Return (X, Y) of the center of cell containing provided text 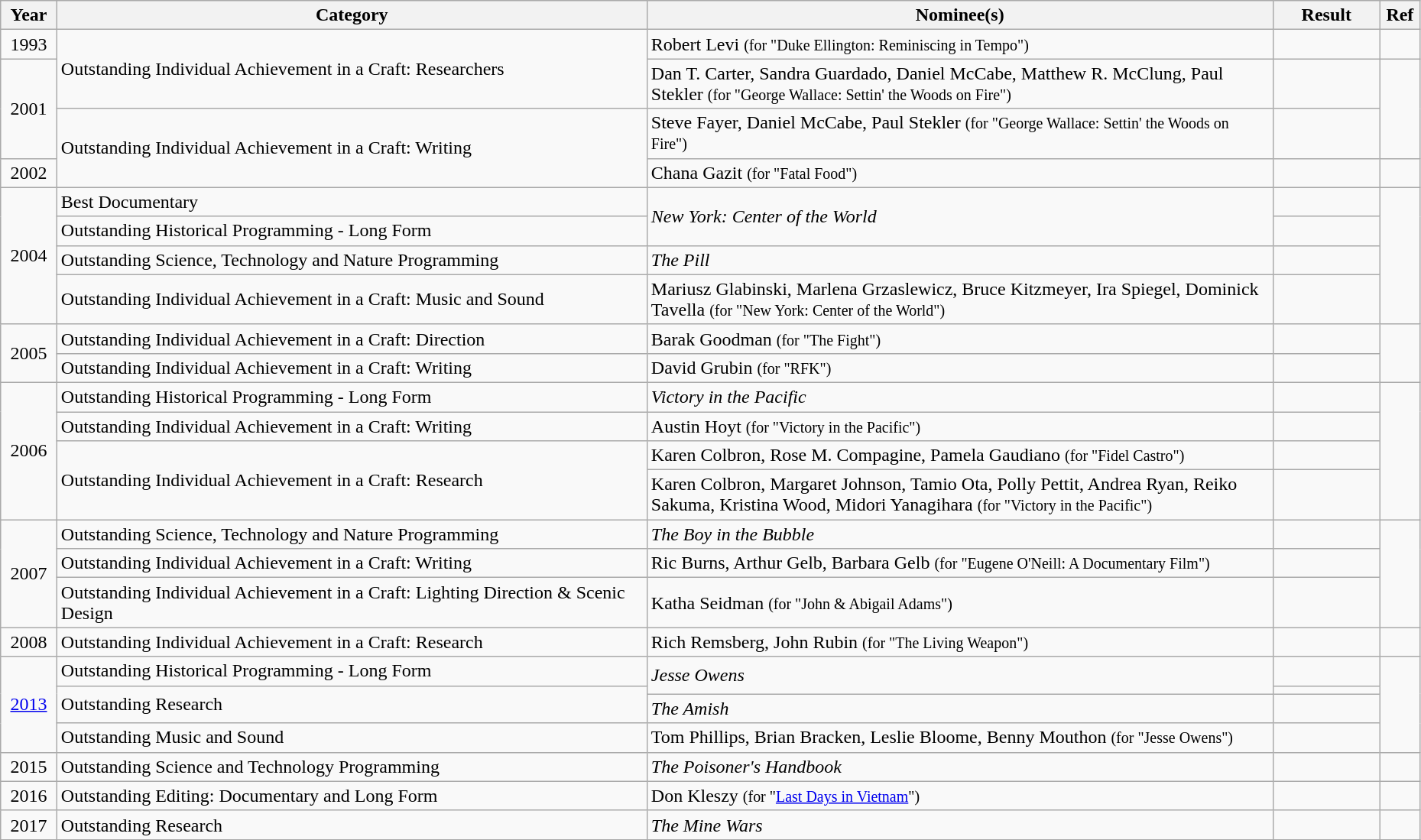
The Poisoner's Handbook (960, 767)
Category (352, 15)
Steve Fayer, Daniel McCabe, Paul Stekler (for "George Wallace: Settin' the Woods on Fire") (960, 133)
The Amish (960, 709)
Victory in the Pacific (960, 397)
Dan T. Carter, Sandra Guardado, Daniel McCabe, Matthew R. McClung, Paul Stekler (for "George Wallace: Settin' the Woods on Fire") (960, 84)
2001 (29, 109)
2008 (29, 642)
Result (1326, 15)
Mariusz Glabinski, Marlena Grzaslewicz, Bruce Kitzmeyer, Ira Spiegel, Dominick Tavella (for "New York: Center of the World") (960, 300)
Ric Burns, Arthur Gelb, Barbara Gelb (for "Eugene O'Neill: A Documentary Film") (960, 563)
Karen Colbron, Rose M. Compagine, Pamela Gaudiano (for "Fidel Castro") (960, 456)
Tom Phillips, Brian Bracken, Leslie Bloome, Benny Mouthon (for "Jesse Owens") (960, 738)
Jesse Owens (960, 676)
Outstanding Individual Achievement in a Craft: Lighting Direction & Scenic Design (352, 602)
2017 (29, 825)
The Boy in the Bubble (960, 534)
Outstanding Music and Sound (352, 738)
2006 (29, 451)
Outstanding Individual Achievement in a Craft: Direction (352, 339)
Best Documentary (352, 202)
Don Kleszy (for "Last Days in Vietnam") (960, 796)
Chana Gazit (for "Fatal Food") (960, 173)
2015 (29, 767)
Nominee(s) (960, 15)
The Mine Wars (960, 825)
1993 (29, 44)
Barak Goodman (for "The Fight") (960, 339)
Ref (1400, 15)
Year (29, 15)
Austin Hoyt (for "Victory in the Pacific") (960, 426)
2016 (29, 796)
2002 (29, 173)
David Grubin (for "RFK") (960, 368)
2013 (29, 705)
Outstanding Individual Achievement in a Craft: Music and Sound (352, 300)
Katha Seidman (for "John & Abigail Adams") (960, 602)
New York: Center of the World (960, 216)
2004 (29, 255)
Robert Levi (for "Duke Ellington: Reminiscing in Tempo") (960, 44)
Karen Colbron, Margaret Johnson, Tamio Ota, Polly Pettit, Andrea Ryan, Reiko Sakuma, Kristina Wood, Midori Yanagihara (for "Victory in the Pacific") (960, 495)
Rich Remsberg, John Rubin (for "The Living Weapon") (960, 642)
Outstanding Individual Achievement in a Craft: Researchers (352, 69)
Outstanding Editing: Documentary and Long Form (352, 796)
2005 (29, 353)
The Pill (960, 260)
2007 (29, 573)
Outstanding Science and Technology Programming (352, 767)
